Provide the (X, Y) coordinate of the cell's center where the given text is located.  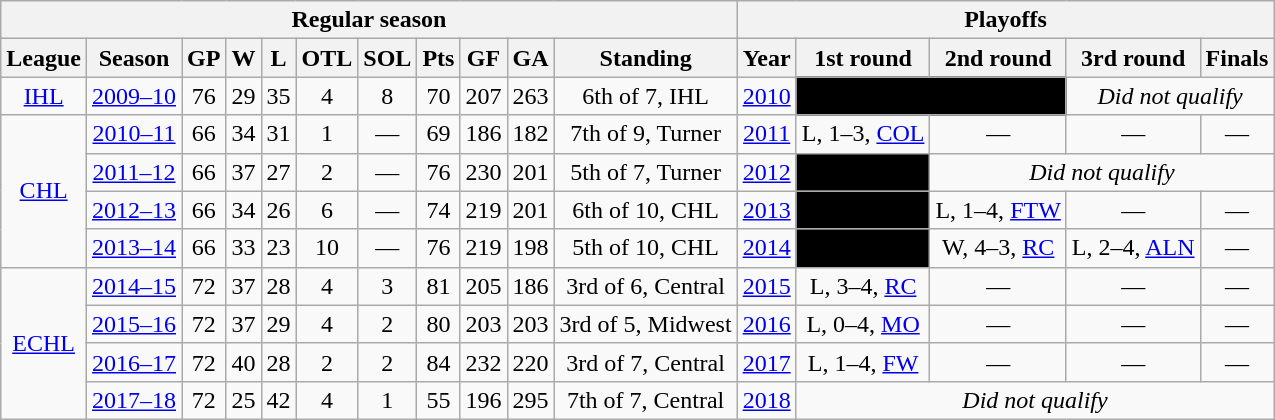
3 (388, 286)
Playoffs (1006, 20)
W, 4–3, RC (998, 248)
2012 (766, 172)
GP (204, 58)
70 (438, 96)
W (244, 58)
GA (530, 58)
2010–11 (134, 134)
3rd round (1133, 58)
Regular season (369, 20)
295 (530, 400)
69 (438, 134)
182 (530, 134)
2018 (766, 400)
L, 1–4, FTW (998, 210)
2011–12 (134, 172)
55 (438, 400)
31 (278, 134)
2nd round (998, 58)
35 (278, 96)
2012–13 (134, 210)
SOL (388, 58)
Finals (1237, 58)
2013–14 (134, 248)
263 (530, 96)
CHL (44, 191)
2013 (766, 210)
6 (327, 210)
2015–16 (134, 324)
2015 (766, 286)
Season (134, 58)
232 (484, 362)
205 (484, 286)
L (278, 58)
10 (327, 248)
Pts (438, 58)
74 (438, 210)
7th of 9, Turner (646, 134)
2017 (766, 362)
8 (388, 96)
84 (438, 362)
Standing (646, 58)
3rd of 5, Midwest (646, 324)
1st round (863, 58)
L, 1–3, COL (863, 134)
League (44, 58)
220 (530, 362)
5th of 7, Turner (646, 172)
230 (484, 172)
3rd of 6, Central (646, 286)
2017–18 (134, 400)
2009–10 (134, 96)
25 (244, 400)
42 (278, 400)
40 (244, 362)
7th of 7, Central (646, 400)
6th of 7, IHL (646, 96)
81 (438, 286)
6th of 10, CHL (646, 210)
26 (278, 210)
23 (278, 248)
Year (766, 58)
2014–15 (134, 286)
2016 (766, 324)
ECHL (44, 343)
L, 2–4, ALN (1133, 248)
2016–17 (134, 362)
GF (484, 58)
L, 0–4, MO (863, 324)
L, 3–4, RC (863, 286)
5th of 10, CHL (646, 248)
33 (244, 248)
2010 (766, 96)
80 (438, 324)
27 (278, 172)
198 (530, 248)
L, 1–4, FW (863, 362)
IHL (44, 96)
OTL (327, 58)
196 (484, 400)
207 (484, 96)
2011 (766, 134)
2014 (766, 248)
3rd of 7, Central (646, 362)
